Return the [x, y] coordinate for the center point of the cell that contains the specified text.  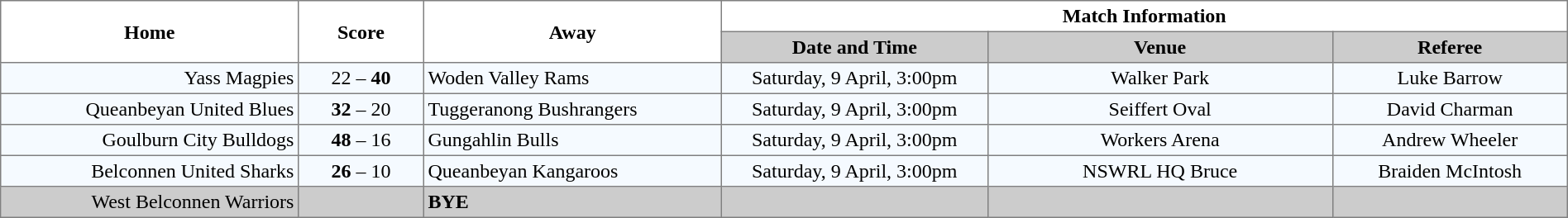
Away [572, 31]
Gungahlin Bulls [572, 140]
Queanbeyan Kangaroos [572, 171]
Belconnen United Sharks [150, 171]
Yass Magpies [150, 78]
Goulburn City Bulldogs [150, 140]
West Belconnen Warriors [150, 202]
Walker Park [1159, 78]
Queanbeyan United Blues [150, 109]
Home [150, 31]
Date and Time [854, 47]
Woden Valley Rams [572, 78]
Venue [1159, 47]
48 – 16 [361, 140]
Braiden McIntosh [1450, 171]
BYE [572, 202]
Tuggeranong Bushrangers [572, 109]
Andrew Wheeler [1450, 140]
Score [361, 31]
Luke Barrow [1450, 78]
Workers Arena [1159, 140]
Seiffert Oval [1159, 109]
NSWRL HQ Bruce [1159, 171]
Match Information [1145, 17]
32 – 20 [361, 109]
David Charman [1450, 109]
Referee [1450, 47]
22 – 40 [361, 78]
26 – 10 [361, 171]
